From the cell containing the given text, extract its center point as (x, y) coordinate. 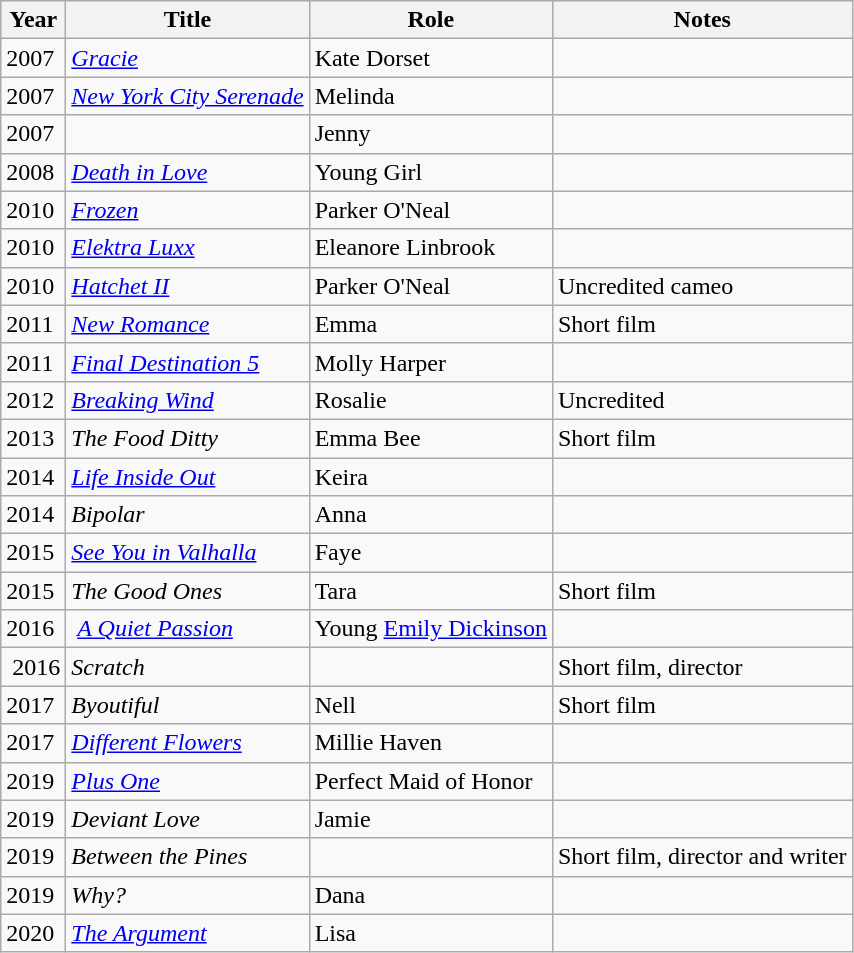
Year (34, 20)
Emma Bee (430, 438)
Millie Haven (430, 743)
Kate Dorset (430, 58)
Different Flowers (188, 743)
Why? (188, 895)
Eleanore Linbrook (430, 248)
Scratch (188, 667)
Deviant Love (188, 819)
Notes (702, 20)
Emma (430, 324)
Life Inside Out (188, 477)
Between the Pines (188, 857)
Byoutiful (188, 705)
2020 (34, 933)
A Quiet Passion (188, 629)
Gracie (188, 58)
Elektra Luxx (188, 248)
Role (430, 20)
Frozen (188, 210)
Melinda (430, 96)
Dana (430, 895)
Molly Harper (430, 362)
New Romance (188, 324)
Uncredited cameo (702, 286)
Rosalie (430, 400)
Short film, director (702, 667)
The Good Ones (188, 591)
New York City Serenade (188, 96)
Breaking Wind (188, 400)
Anna (430, 515)
Plus One (188, 781)
Tara (430, 591)
The Argument (188, 933)
The Food Ditty (188, 438)
Lisa (430, 933)
See You in Valhalla (188, 553)
2008 (34, 172)
2013 (34, 438)
Final Destination 5 (188, 362)
Jamie (430, 819)
Death in Love (188, 172)
Young Girl (430, 172)
2012 (34, 400)
Bipolar (188, 515)
Hatchet II (188, 286)
Keira (430, 477)
Jenny (430, 134)
Young Emily Dickinson (430, 629)
Perfect Maid of Honor (430, 781)
Short film, director and writer (702, 857)
Nell (430, 705)
Uncredited (702, 400)
Title (188, 20)
Faye (430, 553)
